Scan for the cell matching the given text and deliver its (X, Y) coordinate at center. 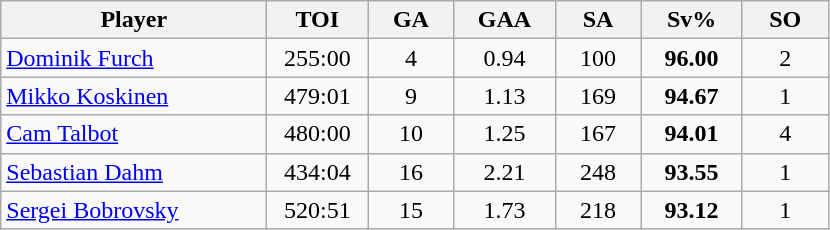
255:00 (318, 58)
94.01 (692, 134)
434:04 (318, 172)
GA (411, 20)
0.94 (504, 58)
1.73 (504, 210)
Player (134, 20)
2.21 (504, 172)
10 (411, 134)
Sv% (692, 20)
100 (598, 58)
1.13 (504, 96)
94.67 (692, 96)
520:51 (318, 210)
Sebastian Dahm (134, 172)
TOI (318, 20)
479:01 (318, 96)
96.00 (692, 58)
GAA (504, 20)
9 (411, 96)
Sergei Bobrovsky (134, 210)
218 (598, 210)
93.12 (692, 210)
15 (411, 210)
480:00 (318, 134)
1.25 (504, 134)
Dominik Furch (134, 58)
16 (411, 172)
167 (598, 134)
2 (785, 58)
93.55 (692, 172)
SO (785, 20)
Cam Talbot (134, 134)
248 (598, 172)
Mikko Koskinen (134, 96)
169 (598, 96)
SA (598, 20)
